Return (x, y) of the center of cell containing provided text 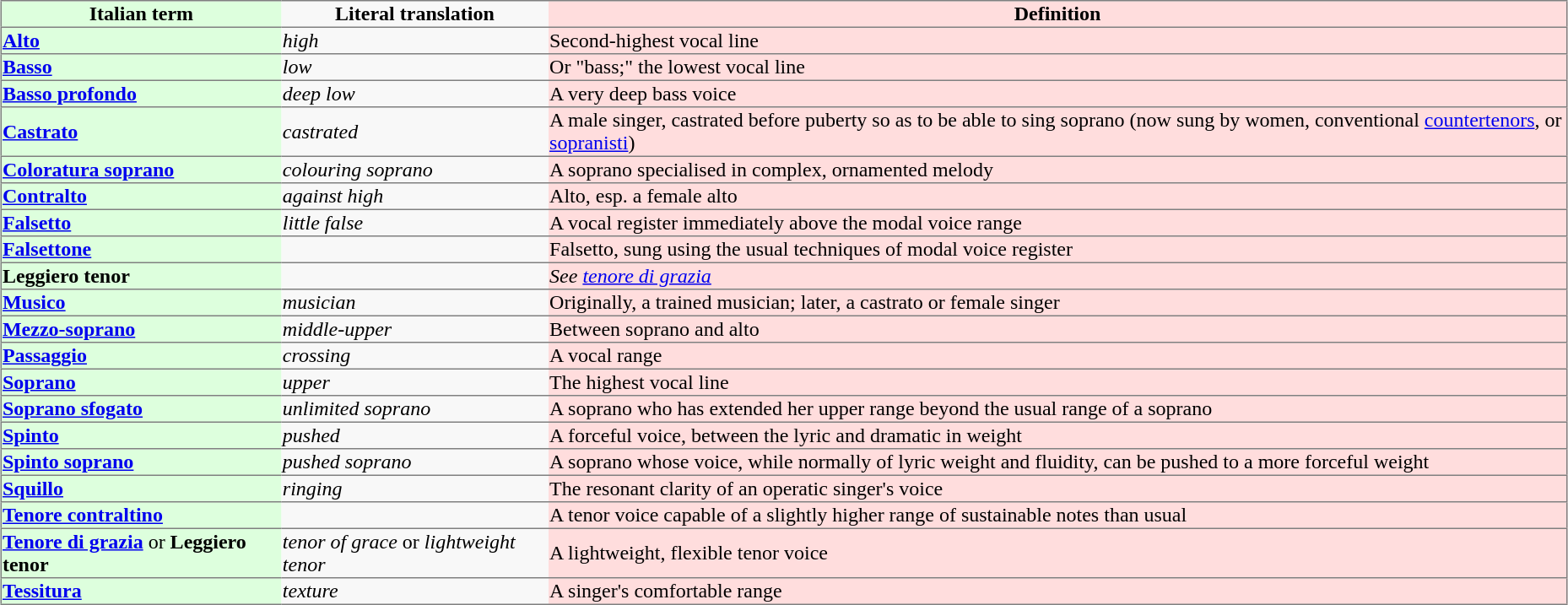
Mezzo-soprano (142, 329)
Tessitura (142, 591)
A lightweight, flexible tenor voice (1058, 553)
Falsetto, sung using the usual techniques of modal voice register (1058, 250)
low (414, 68)
Italian term (142, 14)
pushed (414, 435)
Soprano sfogato (142, 409)
Passaggio (142, 356)
A forceful voice, between the lyric and dramatic in weight (1058, 435)
Squillo (142, 489)
A vocal range (1058, 356)
A vocal register immediately above the modal voice range (1058, 223)
Tenore contraltino (142, 516)
crossing (414, 356)
The highest vocal line (1058, 382)
Between soprano and alto (1058, 329)
The resonant clarity of an operatic singer's voice (1058, 489)
deep low (414, 94)
A singer's comfortable range (1058, 591)
Tenore di grazia or Leggiero tenor (142, 553)
Castrato (142, 132)
tenor of grace or lightweight tenor (414, 553)
musician (414, 303)
Soprano (142, 382)
against high (414, 197)
Leggiero tenor (142, 276)
middle-upper (414, 329)
Coloratura soprano (142, 170)
high (414, 41)
little false (414, 223)
Basso (142, 68)
Or "bass;" the lowest vocal line (1058, 68)
Definition (1058, 14)
Spinto soprano (142, 462)
A tenor voice capable of a slightly higher range of sustainable notes than usual (1058, 516)
Musico (142, 303)
Basso profondo (142, 94)
Alto (142, 41)
A soprano specialised in complex, ornamented melody (1058, 170)
castrated (414, 132)
Falsetto (142, 223)
See tenore di grazia (1058, 276)
Alto, esp. a female alto (1058, 197)
colouring soprano (414, 170)
Spinto (142, 435)
Falsettone (142, 250)
A soprano who has extended her upper range beyond the usual range of a soprano (1058, 409)
A male singer, castrated before puberty so as to be able to sing soprano (now sung by women, conventional countertenors, or sopranisti) (1058, 132)
A very deep bass voice (1058, 94)
texture (414, 591)
A soprano whose voice, while normally of lyric weight and fluidity, can be pushed to a more forceful weight (1058, 462)
ringing (414, 489)
Second-highest vocal line (1058, 41)
Originally, a trained musician; later, a castrato or female singer (1058, 303)
Contralto (142, 197)
unlimited soprano (414, 409)
Literal translation (414, 14)
pushed soprano (414, 462)
upper (414, 382)
